Find where the given text appears and provide that cell's center as (X, Y) coordinate. 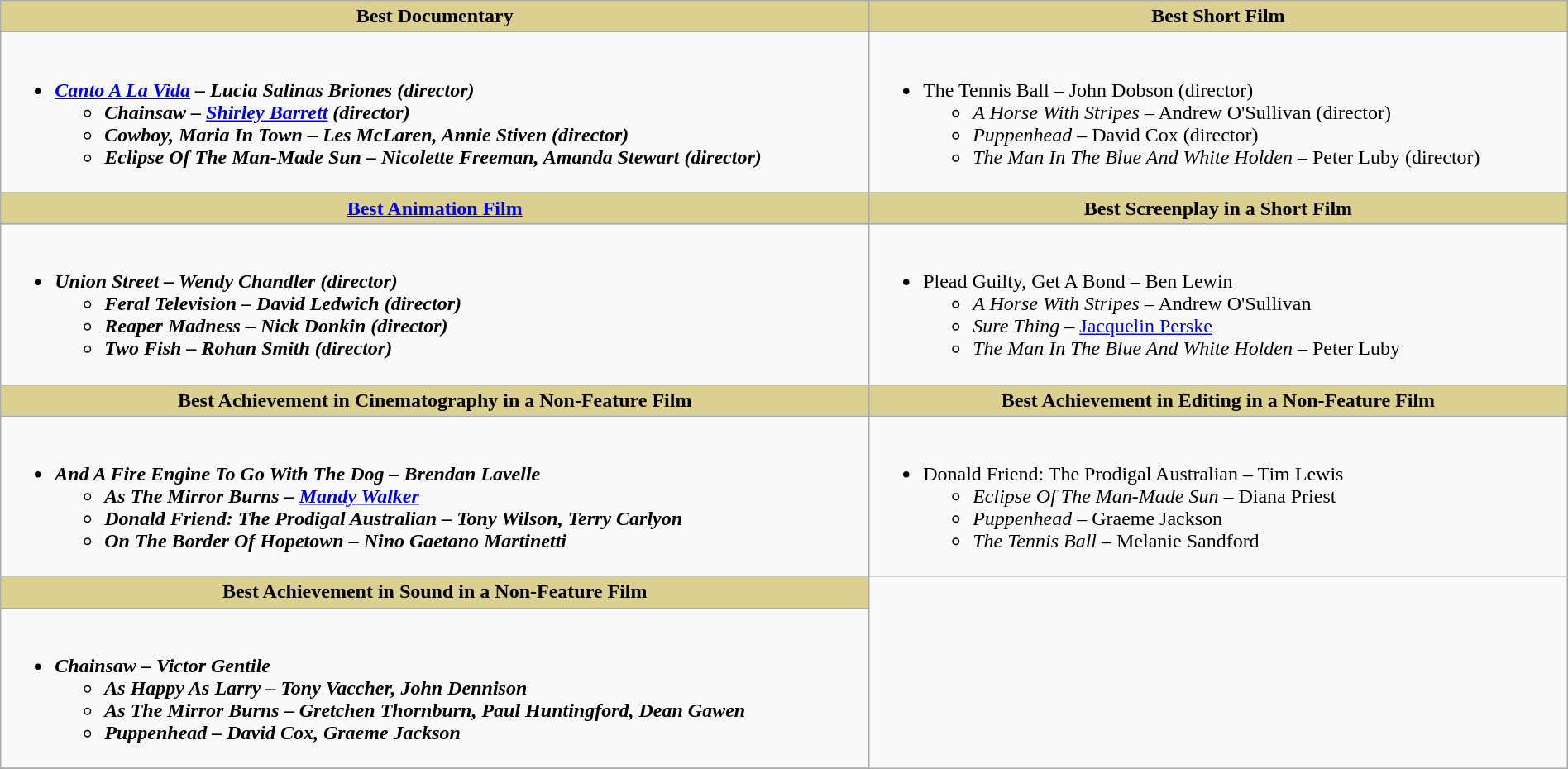
Best Achievement in Editing in a Non-Feature Film (1219, 400)
Best Screenplay in a Short Film (1219, 208)
Best Documentary (435, 17)
Best Achievement in Cinematography in a Non-Feature Film (435, 400)
Best Animation Film (435, 208)
Best Achievement in Sound in a Non-Feature Film (435, 592)
Best Short Film (1219, 17)
